Locate the cell with the specified text and output its (X, Y) center coordinate. 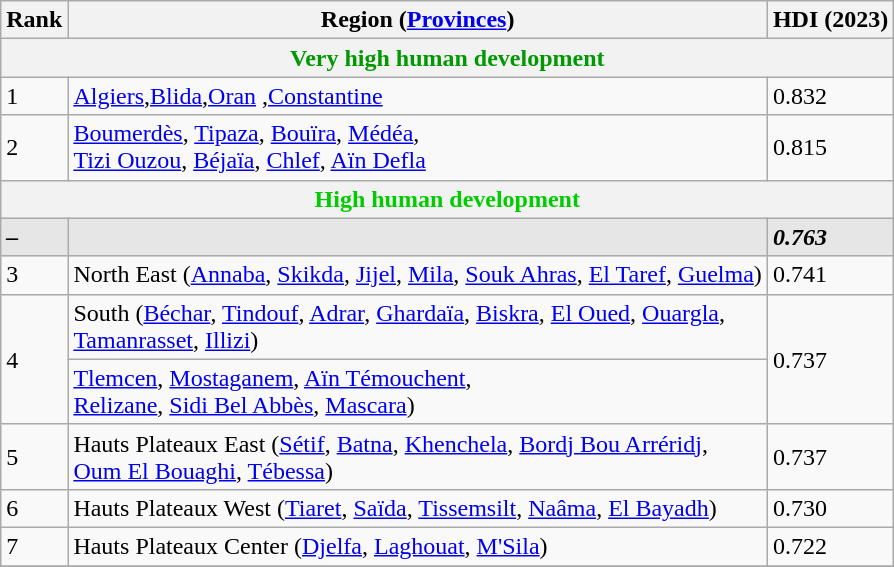
0.722 (830, 546)
0.741 (830, 275)
Region (Provinces) (418, 20)
2 (34, 148)
0.815 (830, 148)
Rank (34, 20)
HDI (2023) (830, 20)
North East (Annaba, Skikda, Jijel, Mila, Souk Ahras, El Taref, Guelma) (418, 275)
5 (34, 456)
1 (34, 96)
Hauts Plateaux Center (Djelfa, Laghouat, M'Sila) (418, 546)
0.730 (830, 508)
Tlemcen, Mostaganem, Aïn Témouchent,Relizane, Sidi Bel Abbès, Mascara) (418, 392)
6 (34, 508)
Hauts Plateaux East (Sétif, Batna, Khenchela, Bordj Bou Arréridj, Oum El Bouaghi, Tébessa) (418, 456)
Hauts Plateaux West (Tiaret, Saïda, Tissemsilt, Naâma, El Bayadh) (418, 508)
0.832 (830, 96)
0.763 (830, 237)
Very high human development (448, 58)
Algiers,Blida,Oran ,Constantine (418, 96)
3 (34, 275)
7 (34, 546)
South (Béchar, Tindouf, Adrar, Ghardaïa, Biskra, El Oued, Ouargla,Tamanrasset, Illizi) (418, 326)
4 (34, 359)
High human development (448, 199)
– (34, 237)
Boumerdès, Tipaza, Bouïra, Médéa, Tizi Ouzou, Béjaïa, Chlef, Aïn Defla (418, 148)
